Detect which cell encompasses the target text, then output its (x, y) center coordinate. 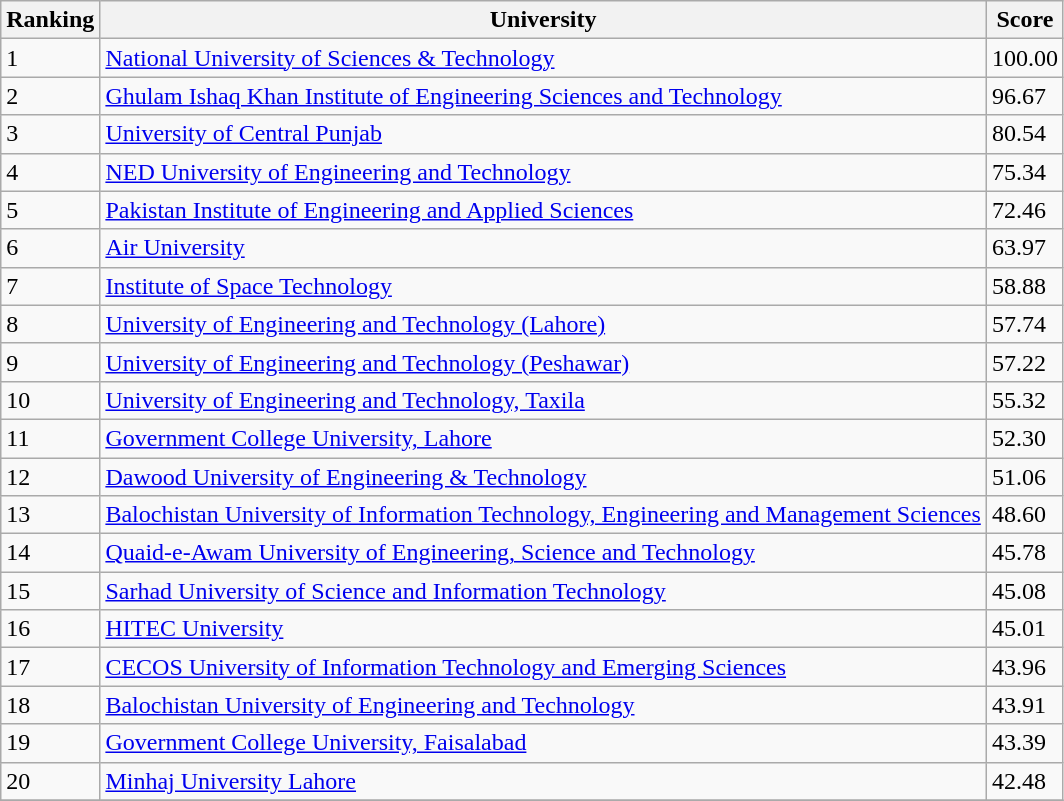
Minhaj University Lahore (543, 781)
Balochistan University of Information Technology, Engineering and Management Sciences (543, 515)
96.67 (1024, 96)
Ranking (50, 20)
3 (50, 134)
HITEC University (543, 629)
17 (50, 667)
58.88 (1024, 286)
43.96 (1024, 667)
15 (50, 591)
National University of Sciences & Technology (543, 58)
Quaid-e-Awam University of Engineering, Science and Technology (543, 553)
20 (50, 781)
18 (50, 705)
43.39 (1024, 743)
Institute of Space Technology (543, 286)
6 (50, 248)
80.54 (1024, 134)
Government College University, Faisalabad (543, 743)
12 (50, 477)
5 (50, 210)
10 (50, 400)
NED University of Engineering and Technology (543, 172)
48.60 (1024, 515)
1 (50, 58)
Pakistan Institute of Engineering and Applied Sciences (543, 210)
CECOS University of Information Technology and Emerging Sciences (543, 667)
45.01 (1024, 629)
13 (50, 515)
Score (1024, 20)
51.06 (1024, 477)
University of Engineering and Technology, Taxila (543, 400)
Dawood University of Engineering & Technology (543, 477)
Balochistan University of Engineering and Technology (543, 705)
52.30 (1024, 438)
Government College University, Lahore (543, 438)
11 (50, 438)
42.48 (1024, 781)
Ghulam Ishaq Khan Institute of Engineering Sciences and Technology (543, 96)
8 (50, 324)
University of Central Punjab (543, 134)
72.46 (1024, 210)
14 (50, 553)
75.34 (1024, 172)
2 (50, 96)
University of Engineering and Technology (Peshawar) (543, 362)
Air University (543, 248)
4 (50, 172)
55.32 (1024, 400)
57.22 (1024, 362)
45.08 (1024, 591)
45.78 (1024, 553)
9 (50, 362)
19 (50, 743)
43.91 (1024, 705)
University of Engineering and Technology (Lahore) (543, 324)
7 (50, 286)
University (543, 20)
63.97 (1024, 248)
Sarhad University of Science and Information Technology (543, 591)
16 (50, 629)
100.00 (1024, 58)
57.74 (1024, 324)
